Return the [x, y] coordinate for the center point of the cell that contains the specified text.  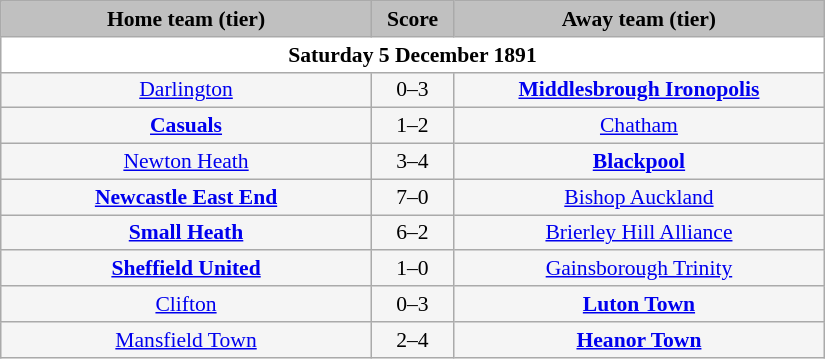
Middlesbrough Ironopolis [640, 90]
Darlington [186, 90]
Sheffield United [186, 269]
Chatham [640, 126]
1–2 [412, 126]
Brierley Hill Alliance [640, 233]
Home team (tier) [186, 19]
Casuals [186, 126]
Away team (tier) [640, 19]
2–4 [412, 340]
Score [412, 19]
Heanor Town [640, 340]
3–4 [412, 162]
Newton Heath [186, 162]
6–2 [412, 233]
Small Heath [186, 233]
Clifton [186, 304]
Mansfield Town [186, 340]
Bishop Auckland [640, 197]
Newcastle East End [186, 197]
7–0 [412, 197]
Luton Town [640, 304]
Gainsborough Trinity [640, 269]
1–0 [412, 269]
Blackpool [640, 162]
Saturday 5 December 1891 [413, 55]
